Capture the cell that displays the provided text and extract its (X, Y) central coordinate. 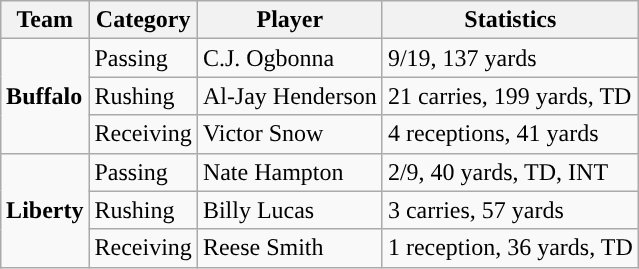
Victor Snow (290, 134)
4 receptions, 41 yards (510, 134)
Reese Smith (290, 248)
C.J. Ogbonna (290, 58)
2/9, 40 yards, TD, INT (510, 172)
Al-Jay Henderson (290, 96)
Nate Hampton (290, 172)
Statistics (510, 20)
Category (143, 20)
Billy Lucas (290, 210)
Liberty (45, 210)
9/19, 137 yards (510, 58)
Player (290, 20)
3 carries, 57 yards (510, 210)
1 reception, 36 yards, TD (510, 248)
21 carries, 199 yards, TD (510, 96)
Buffalo (45, 96)
Team (45, 20)
